Detect which cell encompasses the target text, then output its (X, Y) center coordinate. 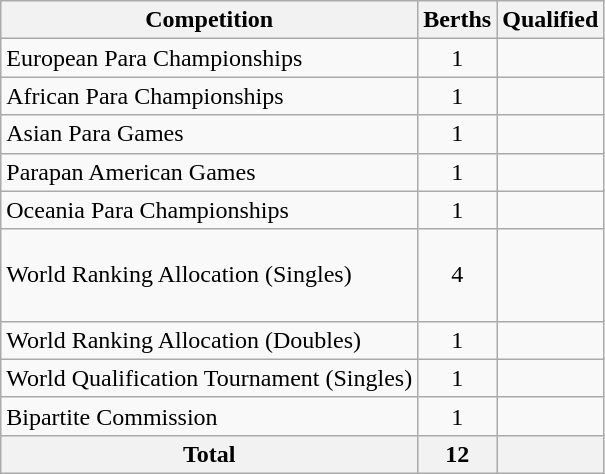
World Ranking Allocation (Singles) (210, 275)
World Ranking Allocation (Doubles) (210, 340)
Qualified (550, 20)
Total (210, 454)
Competition (210, 20)
European Para Championships (210, 58)
Parapan American Games (210, 172)
African Para Championships (210, 96)
Bipartite Commission (210, 416)
Oceania Para Championships (210, 210)
World Qualification Tournament (Singles) (210, 378)
Berths (458, 20)
4 (458, 275)
Asian Para Games (210, 134)
12 (458, 454)
